Scan for the cell matching the given text and deliver its (X, Y) coordinate at center. 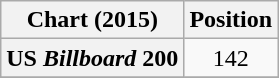
Chart (2015) (92, 20)
Position (231, 20)
US Billboard 200 (92, 58)
142 (231, 58)
